Capture the cell that displays the provided text and extract its (X, Y) central coordinate. 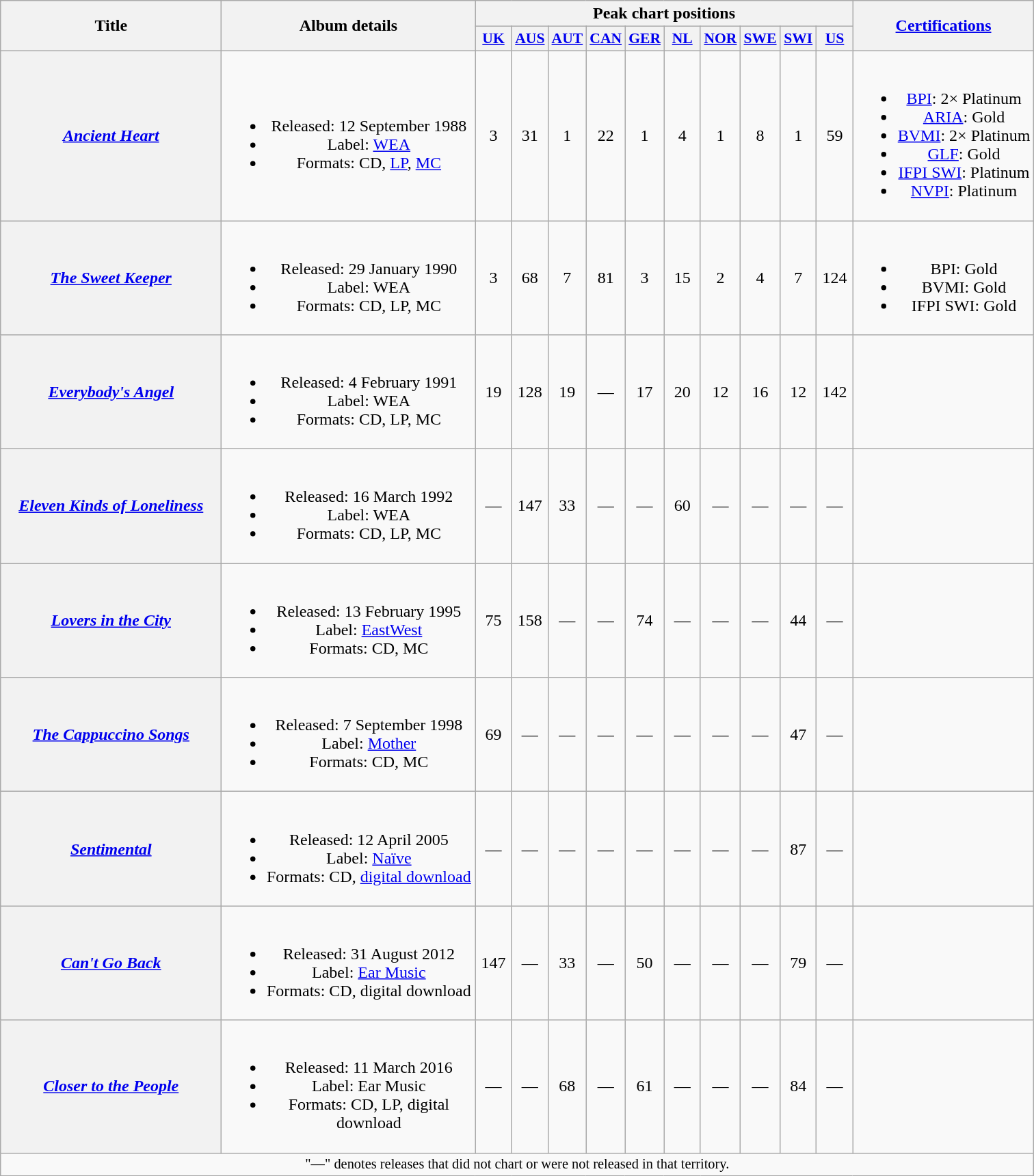
Released: 31 August 2012Label: Ear MusicFormats: CD, digital download (349, 963)
SWI (799, 39)
The Sweet Keeper (111, 278)
NL (682, 39)
AUT (568, 39)
60 (682, 506)
50 (644, 963)
20 (682, 392)
SWE (760, 39)
142 (834, 392)
Released: 16 March 1992Label: WEAFormats: CD, LP, MC (349, 506)
87 (799, 849)
GER (644, 39)
Album details (349, 26)
44 (799, 621)
15 (682, 278)
Peak chart positions (664, 14)
75 (494, 621)
Released: 11 March 2016Label: Ear MusicFormats: CD, LP, digital download (349, 1086)
"—" denotes releases that did not chart or were not released in that territory. (517, 1164)
31 (529, 135)
Title (111, 26)
158 (529, 621)
Ancient Heart (111, 135)
124 (834, 278)
AUS (529, 39)
The Cappuccino Songs (111, 734)
79 (799, 963)
128 (529, 392)
22 (606, 135)
NOR (720, 39)
74 (644, 621)
US (834, 39)
2 (720, 278)
BPI: 2× PlatinumARIA: GoldBVMI: 2× PlatinumGLF: GoldIFPI SWI: PlatinumNVPI: Platinum (944, 135)
59 (834, 135)
Sentimental (111, 849)
Can't Go Back (111, 963)
Released: 13 February 1995Label: EastWestFormats: CD, MC (349, 621)
CAN (606, 39)
8 (760, 135)
Released: 12 April 2005Label: NaïveFormats: CD, digital download (349, 849)
Closer to the People (111, 1086)
69 (494, 734)
UK (494, 39)
Lovers in the City (111, 621)
Released: 29 January 1990Label: WEAFormats: CD, LP, MC (349, 278)
17 (644, 392)
47 (799, 734)
Released: 4 February 1991Label: WEAFormats: CD, LP, MC (349, 392)
Released: 7 September 1998Label: MotherFormats: CD, MC (349, 734)
BPI: GoldBVMI: GoldIFPI SWI: Gold (944, 278)
84 (799, 1086)
16 (760, 392)
61 (644, 1086)
Eleven Kinds of Loneliness (111, 506)
Certifications (944, 26)
81 (606, 278)
Released: 12 September 1988Label: WEAFormats: CD, LP, MC (349, 135)
Everybody's Angel (111, 392)
